Extract the (X, Y) coordinate from the center of the cell holding the provided text.  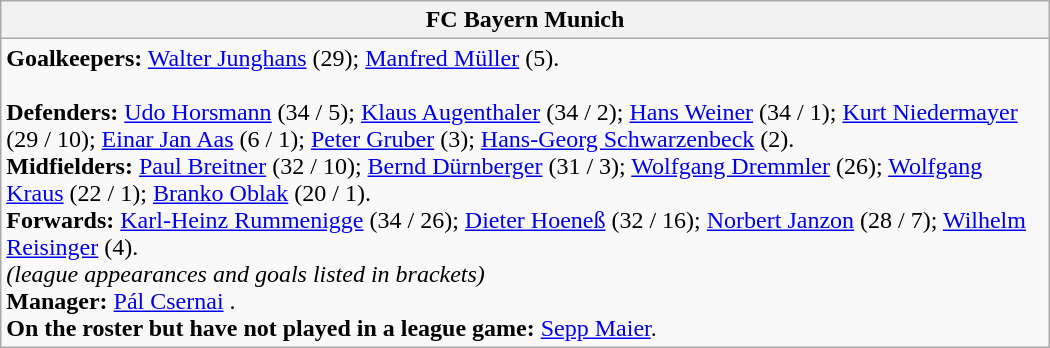
FC Bayern Munich (525, 20)
